Locate the cell with the specified text and output its (x, y) center coordinate. 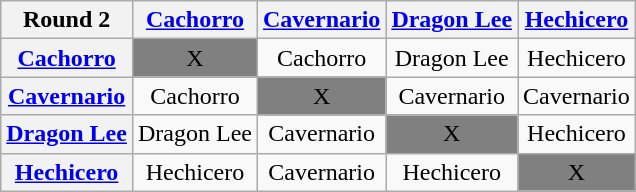
Round 2 (67, 20)
